Return the [x, y] coordinate for the center point of the cell that contains the specified text.  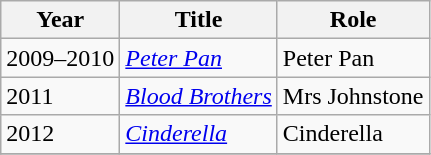
Mrs Johnstone [353, 96]
Year [60, 20]
2012 [60, 134]
Title [199, 20]
Blood Brothers [199, 96]
2011 [60, 96]
2009–2010 [60, 58]
Role [353, 20]
